For the text-containing cell, return its midpoint in [X, Y] coordinate format. 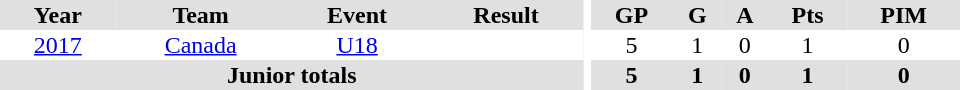
U18 [358, 45]
Canada [201, 45]
GP [631, 15]
Team [201, 15]
PIM [904, 15]
Junior totals [292, 75]
A [745, 15]
Year [58, 15]
Pts [808, 15]
G [698, 15]
Result [506, 15]
2017 [58, 45]
Event [358, 15]
